Output the [X, Y] coordinate of the center of the cell containing the given text.  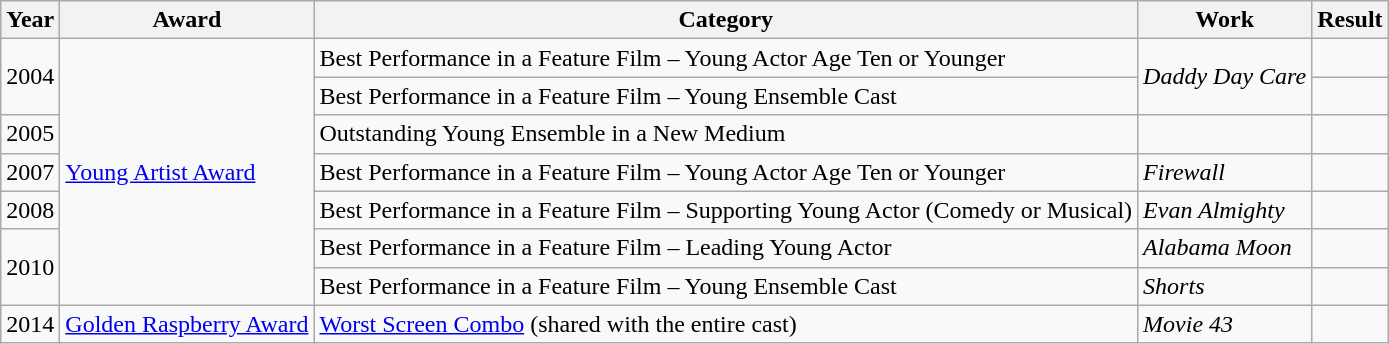
Young Artist Award [187, 172]
Result [1350, 20]
Work [1225, 20]
Best Performance in a Feature Film – Supporting Young Actor (Comedy or Musical) [726, 210]
Award [187, 20]
Worst Screen Combo (shared with the entire cast) [726, 324]
2008 [30, 210]
Outstanding Young Ensemble in a New Medium [726, 134]
Best Performance in a Feature Film – Leading Young Actor [726, 248]
2005 [30, 134]
Year [30, 20]
Daddy Day Care [1225, 77]
2014 [30, 324]
2007 [30, 172]
Alabama Moon [1225, 248]
Golden Raspberry Award [187, 324]
Category [726, 20]
2010 [30, 267]
Evan Almighty [1225, 210]
Shorts [1225, 286]
Firewall [1225, 172]
Movie 43 [1225, 324]
2004 [30, 77]
